Search for the cell housing the specified text and yield its (x, y) center coordinate. 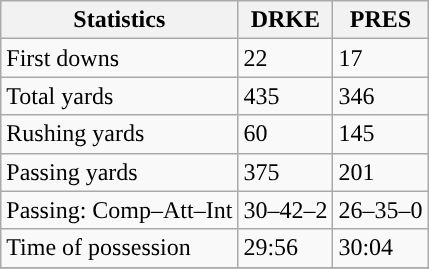
First downs (120, 58)
29:56 (286, 248)
Statistics (120, 20)
375 (286, 172)
DRKE (286, 20)
30:04 (380, 248)
Passing yards (120, 172)
Rushing yards (120, 134)
435 (286, 96)
30–42–2 (286, 210)
Total yards (120, 96)
201 (380, 172)
17 (380, 58)
145 (380, 134)
Passing: Comp–Att–Int (120, 210)
PRES (380, 20)
60 (286, 134)
22 (286, 58)
346 (380, 96)
Time of possession (120, 248)
26–35–0 (380, 210)
